For the text-containing cell, return its midpoint in (X, Y) coordinate format. 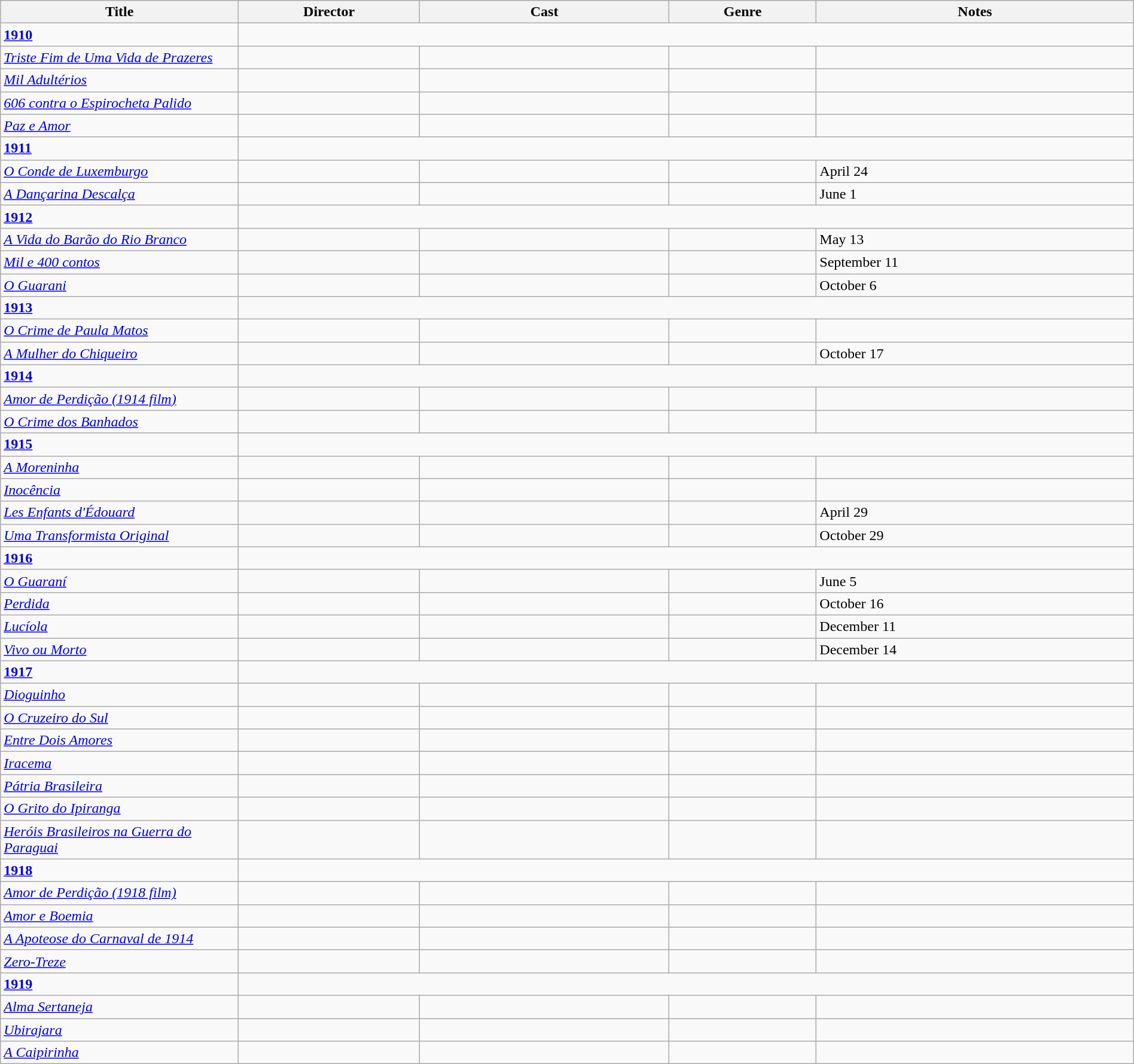
Uma Transformista Original (120, 535)
Les Enfants d'Édouard (120, 513)
O Crime dos Banhados (120, 422)
1910 (120, 35)
1915 (120, 444)
Iracema (120, 763)
O Grito do Ipiranga (120, 809)
Inocência (120, 490)
Amor de Perdição (1914 film) (120, 399)
A Moreninha (120, 467)
1916 (120, 558)
A Vida do Barão do Rio Branco (120, 239)
1913 (120, 308)
Vivo ou Morto (120, 649)
December 14 (975, 649)
Paz e Amor (120, 126)
Lucíola (120, 626)
A Dançarina Descalça (120, 194)
1911 (120, 148)
October 29 (975, 535)
O Conde de Luxemburgo (120, 171)
1914 (120, 376)
Director (329, 12)
O Guarani (120, 285)
1917 (120, 672)
Title (120, 12)
June 1 (975, 194)
606 contra o Espirocheta Palido (120, 103)
Alma Sertaneja (120, 1007)
October 16 (975, 603)
Dioguinho (120, 695)
O Cruzeiro do Sul (120, 718)
Notes (975, 12)
Pátria Brasileira (120, 786)
Genre (742, 12)
June 5 (975, 581)
1919 (120, 984)
1918 (120, 870)
Mil e 400 contos (120, 262)
December 11 (975, 626)
1912 (120, 217)
September 11 (975, 262)
Perdida (120, 603)
O Crime de Paula Matos (120, 331)
October 6 (975, 285)
Ubirajara (120, 1029)
Heróis Brasileiros na Guerra do Paraguai (120, 840)
A Mulher do Chiqueiro (120, 353)
Cast (544, 12)
A Apoteose do Carnaval de 1914 (120, 938)
Triste Fim de Uma Vida de Prazeres (120, 57)
May 13 (975, 239)
Amor de Perdição (1918 film) (120, 893)
A Caipirinha (120, 1053)
Zero-Treze (120, 961)
Mil Adultérios (120, 80)
April 24 (975, 171)
O Guaraní (120, 581)
Entre Dois Amores (120, 740)
Amor e Boemia (120, 916)
October 17 (975, 353)
April 29 (975, 513)
